Scan for the cell matching the given text and deliver its [X, Y] coordinate at center. 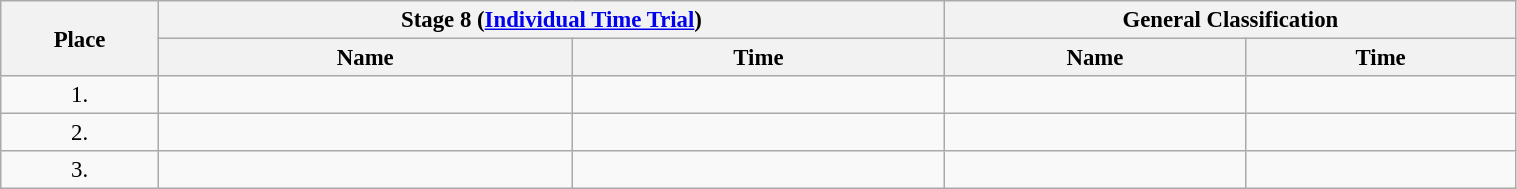
Place [80, 38]
General Classification [1230, 20]
Stage 8 (Individual Time Trial) [551, 20]
2. [80, 133]
1. [80, 95]
3. [80, 170]
